Determine the [x, y] coordinate at the center of the cell enclosing the given text.  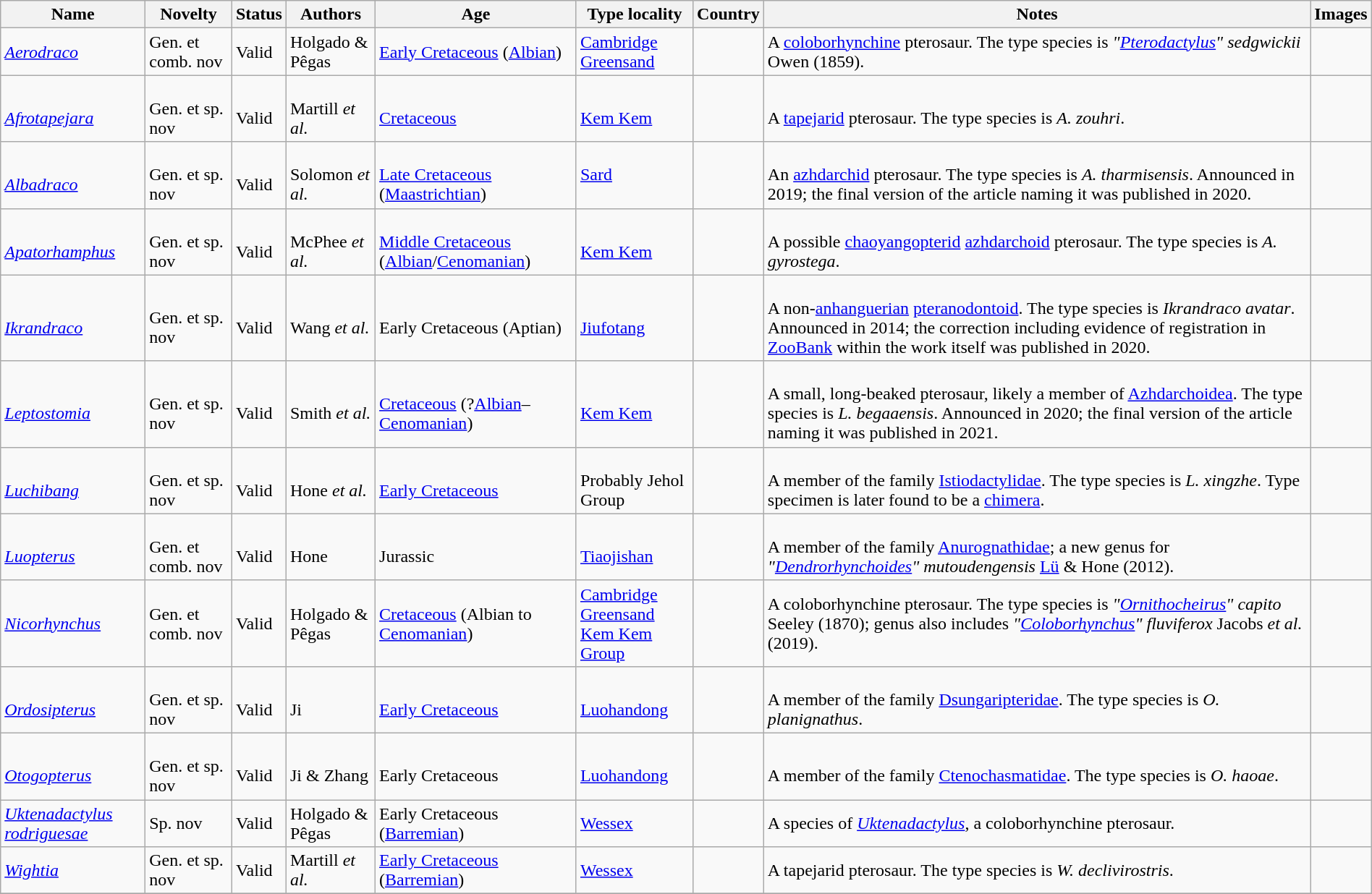
Cambridge Greensand [634, 52]
Early Cretaceous (Albian) [476, 52]
A member of the family Anurognathidae; a new genus for "Dendrorhynchoides" mutoudengensis Lü & Hone (2012). [1036, 547]
Luchibang [73, 480]
Albadraco [73, 175]
A member of the family Dsungaripteridae. The type species is O. planignathus. [1036, 699]
Country [729, 14]
Ji & Zhang [330, 766]
Apatorhamphus [73, 242]
Status [259, 14]
Cretaceous (Albian to Cenomanian) [476, 623]
A member of the family Ctenochasmatidae. The type species is O. haoae. [1036, 766]
Ikrandraco [73, 318]
Uktenadactylus rodriguesae [73, 823]
Nicorhynchus [73, 623]
A tapejarid pterosaur. The type species is A. zouhri. [1036, 108]
Probably Jehol Group [634, 480]
Middle Cretaceous (Albian/Cenomanian) [476, 242]
Late Cretaceous (Maastrichtian) [476, 175]
Name [73, 14]
Notes [1036, 14]
Ji [330, 699]
A possible chaoyangopterid azhdarchoid pterosaur. The type species is A. gyrostega. [1036, 242]
A coloborhynchine pterosaur. The type species is "Pterodactylus" sedgwickii Owen (1859). [1036, 52]
Wightia [73, 871]
Jurassic [476, 547]
Images [1341, 14]
Aerodraco [73, 52]
Ordosipterus [73, 699]
Afrotapejara [73, 108]
Tiaojishan [634, 547]
A tapejarid pterosaur. The type species is W. declivirostris. [1036, 871]
Cretaceous (?Albian–Cenomanian) [476, 404]
Cretaceous [476, 108]
Type locality [634, 14]
Solomon et al. [330, 175]
Sp. nov [189, 823]
A species of Uktenadactylus, a coloborhynchine pterosaur. [1036, 823]
Jiufotang [634, 318]
Wang et al. [330, 318]
Cambridge GreensandKem Kem Group [634, 623]
Early Cretaceous (Aptian) [476, 318]
Hone [330, 547]
Smith et al. [330, 404]
Novelty [189, 14]
Age [476, 14]
Hone et al. [330, 480]
An azhdarchid pterosaur. The type species is A. tharmisensis. Announced in 2019; the final version of the article naming it was published in 2020. [1036, 175]
McPhee et al. [330, 242]
Otogopterus [73, 766]
A member of the family Istiodactylidae. The type species is L. xingzhe. Type specimen is later found to be a chimera. [1036, 480]
Luopterus [73, 547]
Sard [634, 175]
Authors [330, 14]
Leptostomia [73, 404]
